For the text-containing cell, return its midpoint in [x, y] coordinate format. 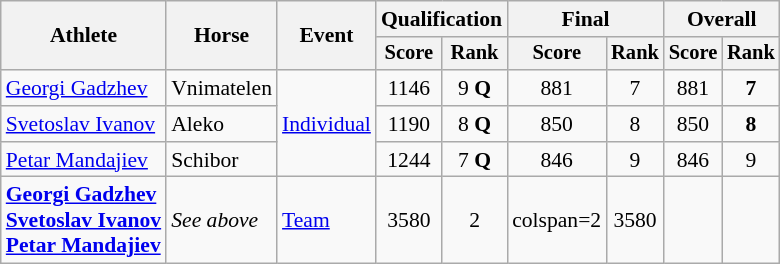
7 Q [474, 160]
Overall [722, 19]
Svetoslav Ivanov [84, 124]
Individual [326, 124]
Athlete [84, 36]
Qualification [442, 19]
2 [474, 220]
Georgi GadzhevSvetoslav IvanovPetar Mandajiev [84, 220]
8 Q [474, 124]
Georgi Gadzhev [84, 88]
1190 [409, 124]
Event [326, 36]
1146 [409, 88]
See above [222, 220]
colspan=2 [556, 220]
Vnimatelen [222, 88]
9 Q [474, 88]
Schibor [222, 160]
Horse [222, 36]
Team [326, 220]
Aleko [222, 124]
Final [586, 19]
1244 [409, 160]
Petar Mandajiev [84, 160]
